For the text-containing cell, return its midpoint in [x, y] coordinate format. 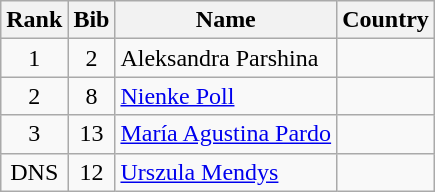
13 [92, 134]
1 [34, 58]
María Agustina Pardo [226, 134]
Aleksandra Parshina [226, 58]
Bib [92, 20]
Country [386, 20]
12 [92, 172]
Name [226, 20]
8 [92, 96]
DNS [34, 172]
Rank [34, 20]
3 [34, 134]
Urszula Mendys [226, 172]
Nienke Poll [226, 96]
